Capture the cell that displays the provided text and extract its [X, Y] central coordinate. 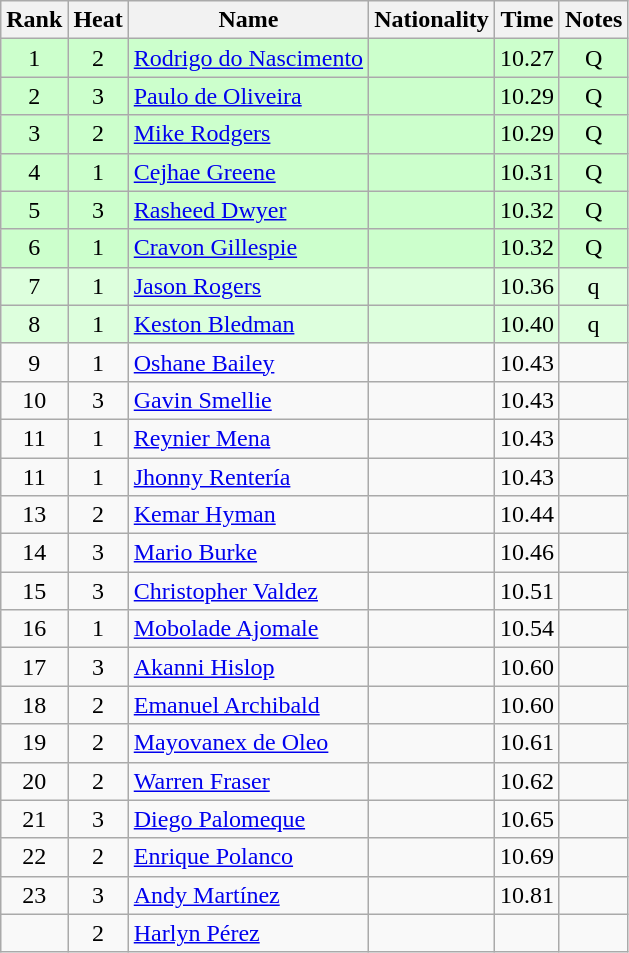
10.27 [526, 58]
Enrique Polanco [248, 857]
Rank [34, 20]
10.81 [526, 895]
16 [34, 629]
Mike Rodgers [248, 134]
9 [34, 362]
Mayovanex de Oleo [248, 743]
10.65 [526, 819]
Diego Palomeque [248, 819]
Nationality [432, 20]
Christopher Valdez [248, 591]
14 [34, 553]
Cejhae Greene [248, 172]
10.62 [526, 781]
Gavin Smellie [248, 400]
10.40 [526, 324]
Heat [98, 20]
10.61 [526, 743]
19 [34, 743]
10.44 [526, 515]
Notes [593, 20]
10.31 [526, 172]
8 [34, 324]
5 [34, 210]
Andy Martínez [248, 895]
Jason Rogers [248, 286]
23 [34, 895]
Kemar Hyman [248, 515]
Jhonny Rentería [248, 477]
Cravon Gillespie [248, 248]
17 [34, 667]
Name [248, 20]
10 [34, 400]
Rodrigo do Nascimento [248, 58]
10.36 [526, 286]
Mario Burke [248, 553]
20 [34, 781]
21 [34, 819]
22 [34, 857]
10.51 [526, 591]
10.54 [526, 629]
Akanni Hislop [248, 667]
13 [34, 515]
Rasheed Dwyer [248, 210]
7 [34, 286]
15 [34, 591]
Oshane Bailey [248, 362]
Warren Fraser [248, 781]
Keston Bledman [248, 324]
Harlyn Pérez [248, 933]
4 [34, 172]
Reynier Mena [248, 438]
Mobolade Ajomale [248, 629]
10.69 [526, 857]
Time [526, 20]
Paulo de Oliveira [248, 96]
Emanuel Archibald [248, 705]
6 [34, 248]
10.46 [526, 553]
18 [34, 705]
